Search for the cell housing the specified text and yield its (X, Y) center coordinate. 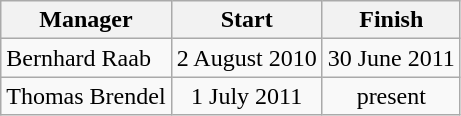
2 August 2010 (246, 58)
Finish (391, 20)
1 July 2011 (246, 96)
Manager (86, 20)
present (391, 96)
30 June 2011 (391, 58)
Bernhard Raab (86, 58)
Thomas Brendel (86, 96)
Start (246, 20)
